Scan for the cell matching the given text and deliver its [X, Y] coordinate at center. 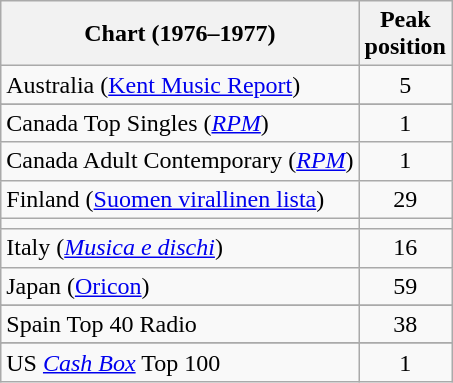
Finland (Suomen virallinen lista) [180, 199]
Japan (Oricon) [180, 286]
Canada Adult Contemporary (RPM) [180, 161]
29 [405, 199]
59 [405, 286]
Peakposition [405, 34]
16 [405, 248]
Spain Top 40 Radio [180, 324]
Italy (Musica e dischi) [180, 248]
Australia (Kent Music Report) [180, 85]
Canada Top Singles (RPM) [180, 123]
5 [405, 85]
US Cash Box Top 100 [180, 362]
Chart (1976–1977) [180, 34]
38 [405, 324]
